Search for the cell housing the specified text and yield its (x, y) center coordinate. 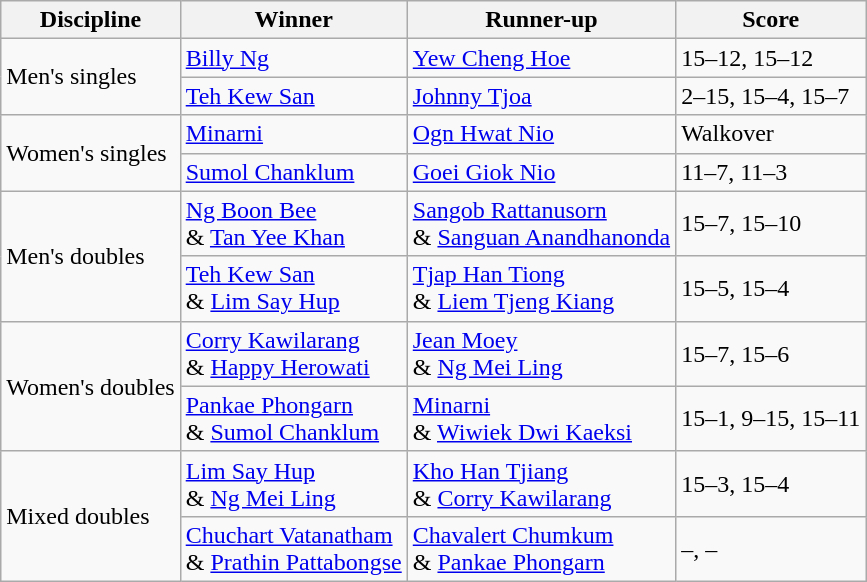
Minarni & Wiwiek Dwi Kaeksi (541, 418)
2–15, 15–4, 15–7 (771, 96)
Billy Ng (294, 58)
Pankae Phongarn & Sumol Chanklum (294, 418)
Ogn Hwat Nio (541, 134)
Men's singles (90, 77)
11–7, 11–3 (771, 172)
Goei Giok Nio (541, 172)
Runner-up (541, 20)
Kho Han Tjiang & Corry Kawilarang (541, 484)
Women's doubles (90, 386)
Yew Cheng Hoe (541, 58)
Teh Kew San & Lim Say Hup (294, 288)
Men's doubles (90, 256)
Women's singles (90, 153)
Ng Boon Bee & Tan Yee Khan (294, 224)
15–5, 15–4 (771, 288)
Johnny Tjoa (541, 96)
Tjap Han Tiong & Liem Tjeng Kiang (541, 288)
Minarni (294, 134)
Lim Say Hup & Ng Mei Ling (294, 484)
–, – (771, 548)
15–3, 15–4 (771, 484)
Discipline (90, 20)
Chuchart Vatanatham & Prathin Pattabongse (294, 548)
Sumol Chanklum (294, 172)
Chavalert Chumkum & Pankae Phongarn (541, 548)
Winner (294, 20)
Corry Kawilarang & Happy Herowati (294, 354)
Score (771, 20)
15–1, 9–15, 15–11 (771, 418)
15–7, 15–10 (771, 224)
15–12, 15–12 (771, 58)
Jean Moey & Ng Mei Ling (541, 354)
Sangob Rattanusorn & Sanguan Anandhanonda (541, 224)
15–7, 15–6 (771, 354)
Walkover (771, 134)
Mixed doubles (90, 516)
Teh Kew San (294, 96)
